Capture the cell that displays the provided text and extract its (x, y) central coordinate. 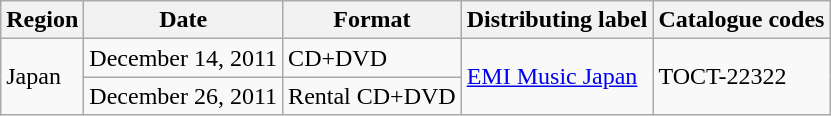
Format (372, 20)
December 26, 2011 (184, 96)
TOCT-22322 (742, 77)
Date (184, 20)
Region (42, 20)
Rental CD+DVD (372, 96)
EMI Music Japan (557, 77)
Distributing label (557, 20)
December 14, 2011 (184, 58)
Japan (42, 77)
Catalogue codes (742, 20)
CD+DVD (372, 58)
